Provide the [X, Y] coordinate of the cell's center where the given text is located.  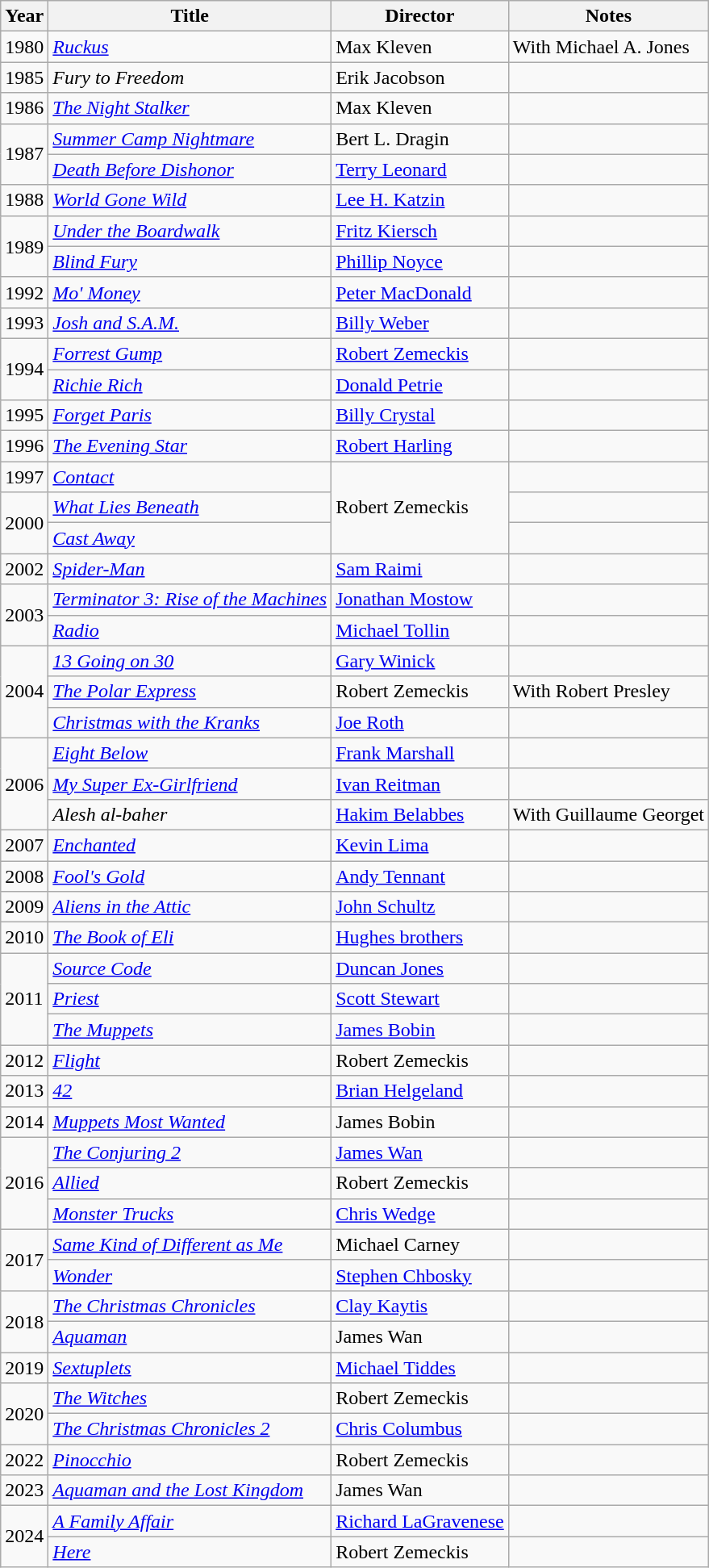
Joe Roth [420, 722]
With Robert Presley [608, 692]
Christmas with the Kranks [190, 722]
Richard LaGravenese [420, 1521]
1986 [24, 108]
2016 [24, 1183]
Same Kind of Different as Me [190, 1244]
2007 [24, 845]
1993 [24, 323]
Brian Helgeland [420, 1091]
Erik Jacobson [420, 77]
13 Going on 30 [190, 661]
The Polar Express [190, 692]
2018 [24, 1321]
2004 [24, 692]
Michael Carney [420, 1244]
Alesh al-baher [190, 814]
2000 [24, 523]
Billy Weber [420, 323]
Terry Leonard [420, 169]
Duncan Jones [420, 968]
The Christmas Chronicles 2 [190, 1429]
The Christmas Chronicles [190, 1306]
Aliens in the Attic [190, 907]
1985 [24, 77]
2009 [24, 907]
The Muppets [190, 1030]
With Guillaume Georget [608, 814]
2020 [24, 1414]
The Book of Eli [190, 938]
2008 [24, 876]
Peter MacDonald [420, 292]
Clay Kaytis [420, 1306]
2023 [24, 1491]
2017 [24, 1260]
Monster Trucks [190, 1214]
With Michael A. Jones [608, 47]
Source Code [190, 968]
Richie Rich [190, 385]
Radio [190, 630]
Kevin Lima [420, 845]
Contact [190, 477]
Josh and S.A.M. [190, 323]
2014 [24, 1122]
1989 [24, 246]
Gary Winick [420, 661]
Fool's Gold [190, 876]
The Conjuring 2 [190, 1152]
Chris Columbus [420, 1429]
Priest [190, 999]
Scott Stewart [420, 999]
Lee H. Katzin [420, 200]
Bert L. Dragin [420, 139]
John Schultz [420, 907]
A Family Affair [190, 1521]
1994 [24, 369]
2003 [24, 615]
2006 [24, 784]
Michael Tollin [420, 630]
Donald Petrie [420, 385]
2022 [24, 1460]
2012 [24, 1060]
Year [24, 16]
Summer Camp Nightmare [190, 139]
1996 [24, 446]
Stephen Chbosky [420, 1275]
Ivan Reitman [420, 784]
The Night Stalker [190, 108]
Andy Tennant [420, 876]
2024 [24, 1537]
Phillip Noyce [420, 261]
Title [190, 16]
2013 [24, 1091]
Here [190, 1552]
1987 [24, 154]
1988 [24, 200]
42 [190, 1091]
My Super Ex-Girlfriend [190, 784]
Fritz Kiersch [420, 231]
Forget Paris [190, 416]
Aquaman and the Lost Kingdom [190, 1491]
World Gone Wild [190, 200]
2010 [24, 938]
Mo' Money [190, 292]
Forrest Gump [190, 353]
Ruckus [190, 47]
Sextuplets [190, 1368]
Flight [190, 1060]
Terminator 3: Rise of the Machines [190, 600]
Enchanted [190, 845]
2019 [24, 1368]
1992 [24, 292]
Allied [190, 1183]
Under the Boardwalk [190, 231]
Eight Below [190, 753]
Hughes brothers [420, 938]
Frank Marshall [420, 753]
Hakim Belabbes [420, 814]
1997 [24, 477]
Wonder [190, 1275]
Muppets Most Wanted [190, 1122]
Robert Harling [420, 446]
What Lies Beneath [190, 508]
Jonathan Mostow [420, 600]
Fury to Freedom [190, 77]
Aquaman [190, 1336]
Spider-Man [190, 569]
Blind Fury [190, 261]
2002 [24, 569]
Michael Tiddes [420, 1368]
1995 [24, 416]
1980 [24, 47]
The Evening Star [190, 446]
2011 [24, 999]
The Witches [190, 1399]
Chris Wedge [420, 1214]
Cast Away [190, 538]
Pinocchio [190, 1460]
Death Before Dishonor [190, 169]
Director [420, 16]
Sam Raimi [420, 569]
Billy Crystal [420, 416]
Notes [608, 16]
